Locate the cell with the specified text and output its (x, y) center coordinate. 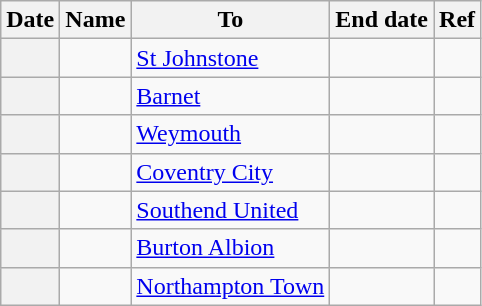
Coventry City (230, 172)
Date (30, 20)
To (230, 20)
Southend United (230, 210)
Weymouth (230, 134)
Northampton Town (230, 286)
Barnet (230, 96)
St Johnstone (230, 58)
Ref (458, 20)
End date (382, 20)
Name (96, 20)
Burton Albion (230, 248)
